Provide the (X, Y) coordinate of the cell's center where the given text is located.  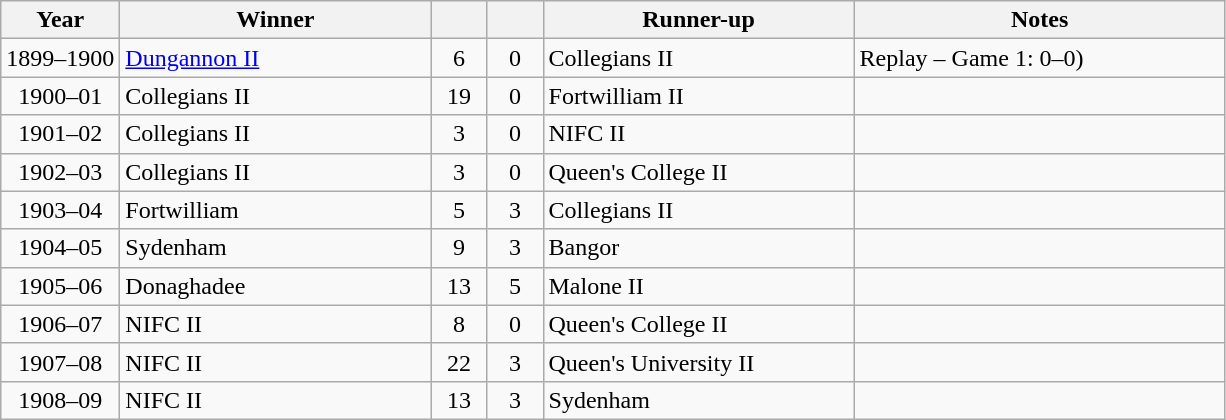
Fortwilliam (276, 210)
1902–03 (60, 172)
1906–07 (60, 324)
19 (459, 96)
Winner (276, 20)
Replay – Game 1: 0–0) (1040, 58)
1905–06 (60, 286)
Fortwilliam II (698, 96)
1901–02 (60, 134)
1899–1900 (60, 58)
1900–01 (60, 96)
1904–05 (60, 248)
1908–09 (60, 400)
Year (60, 20)
22 (459, 362)
9 (459, 248)
Malone II (698, 286)
Queen's University II (698, 362)
8 (459, 324)
Dungannon II (276, 58)
6 (459, 58)
Runner-up (698, 20)
Bangor (698, 248)
1907–08 (60, 362)
Notes (1040, 20)
Donaghadee (276, 286)
1903–04 (60, 210)
